Return [X, Y] of the center of cell containing provided text 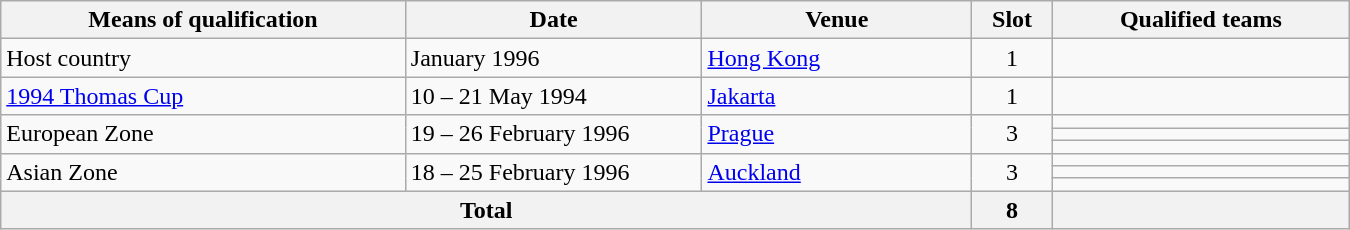
Asian Zone [204, 172]
Host country [204, 58]
Auckland [837, 172]
19 – 26 February 1996 [554, 134]
Hong Kong [837, 58]
Jakarta [837, 96]
1994 Thomas Cup [204, 96]
Date [554, 20]
January 1996 [554, 58]
18 – 25 February 1996 [554, 172]
Venue [837, 20]
Prague [837, 134]
Slot [1012, 20]
10 – 21 May 1994 [554, 96]
Total [486, 210]
European Zone [204, 134]
Means of qualification [204, 20]
8 [1012, 210]
Qualified teams [1202, 20]
